Locate the cell with the specified text and output its (x, y) center coordinate. 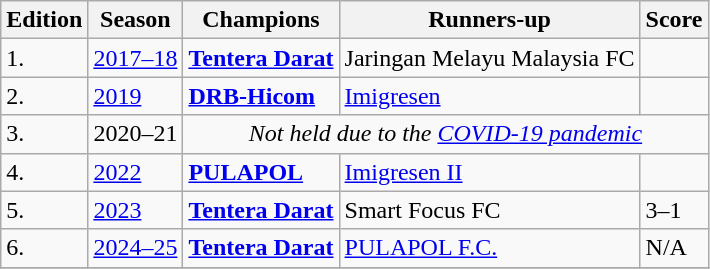
Imigresen (490, 96)
Champions (261, 20)
4. (44, 172)
2024–25 (136, 248)
Runners-up (490, 20)
2017–18 (136, 58)
5. (44, 210)
PULAPOL F.C. (490, 248)
2023 (136, 210)
2. (44, 96)
3. (44, 134)
1. (44, 58)
Season (136, 20)
2020–21 (136, 134)
N/A (674, 248)
6. (44, 248)
Not held due to the COVID-19 pandemic (446, 134)
Score (674, 20)
2019 (136, 96)
2022 (136, 172)
Imigresen II (490, 172)
PULAPOL (261, 172)
Jaringan Melayu Malaysia FC (490, 58)
DRB-Hicom (261, 96)
3–1 (674, 210)
Edition (44, 20)
Smart Focus FC (490, 210)
